From the cell containing the given text, extract its center point as [x, y] coordinate. 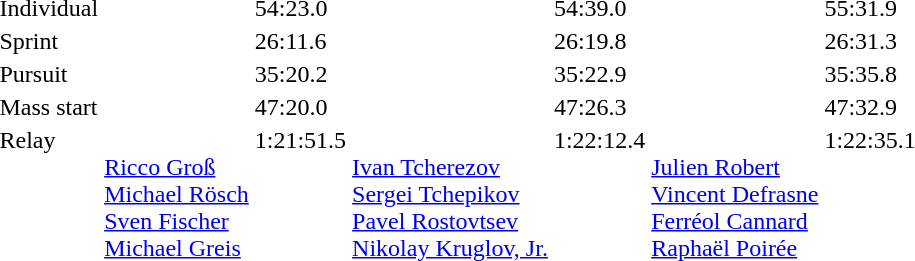
26:11.6 [300, 41]
47:20.0 [300, 107]
35:22.9 [599, 74]
47:26.3 [599, 107]
35:20.2 [300, 74]
26:19.8 [599, 41]
